Search for the cell housing the specified text and yield its [X, Y] center coordinate. 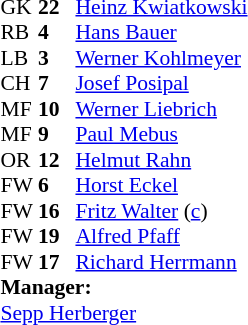
RB [19, 33]
Fritz Walter (c) [161, 211]
Richard Herrmann [161, 262]
Hans Bauer [161, 33]
Werner Kohlmeyer [161, 58]
Josef Posipal [161, 83]
16 [57, 211]
Paul Mebus [161, 135]
19 [57, 237]
Manager: [124, 287]
7 [57, 83]
Helmut Rahn [161, 160]
6 [57, 185]
LB [19, 58]
Alfred Pfaff [161, 237]
17 [57, 262]
10 [57, 109]
9 [57, 135]
OR [19, 160]
12 [57, 160]
CH [19, 83]
4 [57, 33]
Werner Liebrich [161, 109]
Horst Eckel [161, 185]
3 [57, 58]
